Extract the [X, Y] coordinate from the center of the cell holding the provided text.  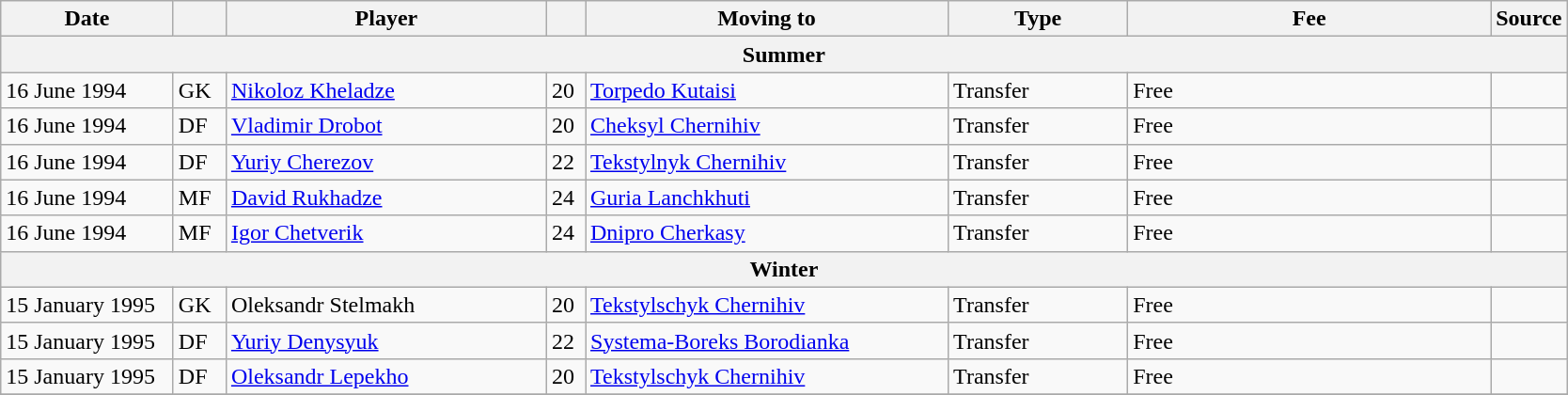
Date [87, 19]
Torpedo Kutaisi [766, 90]
David Rukhadze [385, 197]
Cheksyl Chernihiv [766, 126]
Tekstylnyk Chernihiv [766, 162]
Oleksandr Stelmakh [385, 305]
Summer [784, 55]
Vladimir Drobot [385, 126]
Guria Lanchkhuti [766, 197]
Winter [784, 269]
Moving to [766, 19]
Yuriy Denysyuk [385, 340]
Dnipro Cherkasy [766, 233]
Fee [1309, 19]
Nikoloz Kheladze [385, 90]
Igor Chetverik [385, 233]
Player [385, 19]
Source [1529, 19]
Yuriy Cherezov [385, 162]
Oleksandr Lepekho [385, 376]
Systema-Boreks Borodianka [766, 340]
Type [1038, 19]
